Return the [X, Y] coordinate for the center point of the cell that contains the specified text.  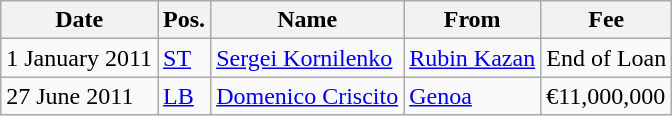
Sergei Kornilenko [308, 58]
ST [184, 58]
Pos. [184, 20]
Domenico Criscito [308, 96]
End of Loan [606, 58]
LB [184, 96]
Genoa [472, 96]
Name [308, 20]
Rubin Kazan [472, 58]
1 January 2011 [80, 58]
27 June 2011 [80, 96]
From [472, 20]
Date [80, 20]
Fee [606, 20]
€11,000,000 [606, 96]
